Output the (X, Y) coordinate of the center of the cell containing the given text.  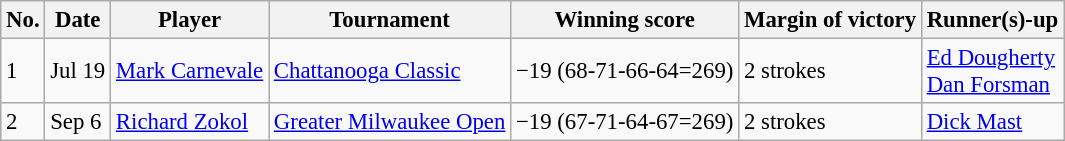
Runner(s)-up (992, 20)
Jul 19 (78, 72)
Winning score (625, 20)
Chattanooga Classic (390, 72)
2 (23, 122)
−19 (67-71-64-67=269) (625, 122)
1 (23, 72)
Margin of victory (830, 20)
−19 (68-71-66-64=269) (625, 72)
Dick Mast (992, 122)
Ed Dougherty Dan Forsman (992, 72)
No. (23, 20)
Player (190, 20)
Mark Carnevale (190, 72)
Tournament (390, 20)
Richard Zokol (190, 122)
Greater Milwaukee Open (390, 122)
Date (78, 20)
Sep 6 (78, 122)
